Determine the (X, Y) coordinate at the center of the cell enclosing the given text.  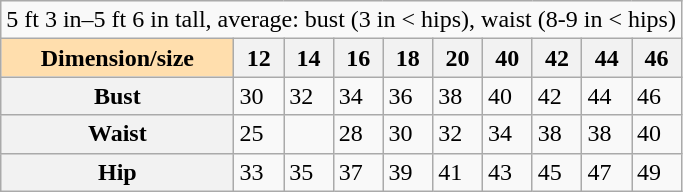
35 (309, 172)
5 ft 3 in–5 ft 6 in tall, average: bust (3 in < hips), waist (8-9 in < hips) (342, 20)
33 (259, 172)
45 (557, 172)
20 (458, 58)
Waist (118, 134)
36 (408, 96)
12 (259, 58)
37 (358, 172)
43 (507, 172)
14 (309, 58)
16 (358, 58)
18 (408, 58)
49 (657, 172)
41 (458, 172)
Dimension/size (118, 58)
25 (259, 134)
Hip (118, 172)
39 (408, 172)
47 (607, 172)
28 (358, 134)
Bust (118, 96)
